Capture the cell that displays the provided text and extract its (x, y) central coordinate. 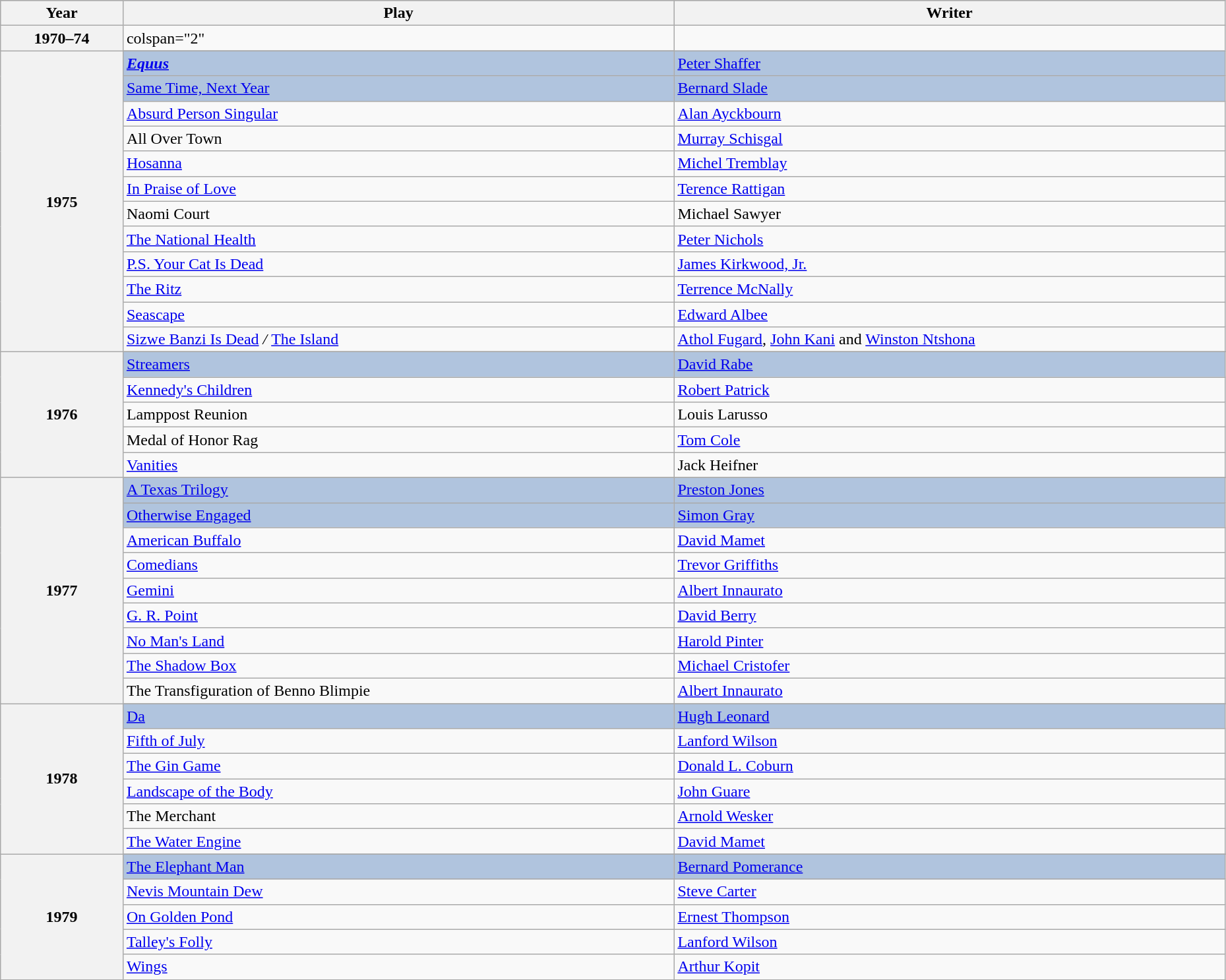
G. R. Point (398, 615)
The Merchant (398, 816)
Terrence McNally (950, 289)
The Transfiguration of Benno Blimpie (398, 690)
In Praise of Love (398, 189)
James Kirkwood, Jr. (950, 264)
Vanities (398, 465)
Michel Tremblay (950, 164)
The Water Engine (398, 842)
On Golden Pond (398, 917)
Simon Gray (950, 515)
The Ritz (398, 289)
Da (398, 716)
Otherwise Engaged (398, 515)
Jack Heifner (950, 465)
Hosanna (398, 164)
Peter Nichols (950, 239)
The National Health (398, 239)
Athol Fugard, John Kani and Winston Ntshona (950, 340)
The Gin Game (398, 766)
Equus (398, 63)
Streamers (398, 365)
Wings (398, 967)
Absurd Person Singular (398, 113)
Year (62, 13)
No Man's Land (398, 640)
Alan Ayckbourn (950, 113)
Comedians (398, 565)
Seascape (398, 315)
Writer (950, 13)
Bernard Pomerance (950, 867)
Gemini (398, 590)
Landscape of the Body (398, 791)
Robert Patrick (950, 390)
Michael Sawyer (950, 214)
The Elephant Man (398, 867)
Play (398, 13)
All Over Town (398, 138)
Peter Shaffer (950, 63)
Sizwe Banzi Is Dead / The Island (398, 340)
David Rabe (950, 365)
American Buffalo (398, 540)
Fifth of July (398, 741)
Arthur Kopit (950, 967)
A Texas Trilogy (398, 490)
Talley's Folly (398, 942)
David Berry (950, 615)
Nevis Mountain Dew (398, 892)
Preston Jones (950, 490)
Terence Rattigan (950, 189)
Same Time, Next Year (398, 88)
1976 (62, 415)
1979 (62, 917)
Hugh Leonard (950, 716)
Arnold Wesker (950, 816)
Lamppost Reunion (398, 415)
1977 (62, 591)
Murray Schisgal (950, 138)
Ernest Thompson (950, 917)
1975 (62, 202)
Michael Cristofer (950, 665)
colspan="2" (398, 38)
1970–74 (62, 38)
1978 (62, 778)
Steve Carter (950, 892)
John Guare (950, 791)
Naomi Court (398, 214)
Harold Pinter (950, 640)
Bernard Slade (950, 88)
Tom Cole (950, 440)
Louis Larusso (950, 415)
Edward Albee (950, 315)
The Shadow Box (398, 665)
P.S. Your Cat Is Dead (398, 264)
Medal of Honor Rag (398, 440)
Donald L. Coburn (950, 766)
Kennedy's Children (398, 390)
Trevor Griffiths (950, 565)
